Output the [X, Y] coordinate of the center of the cell containing the given text.  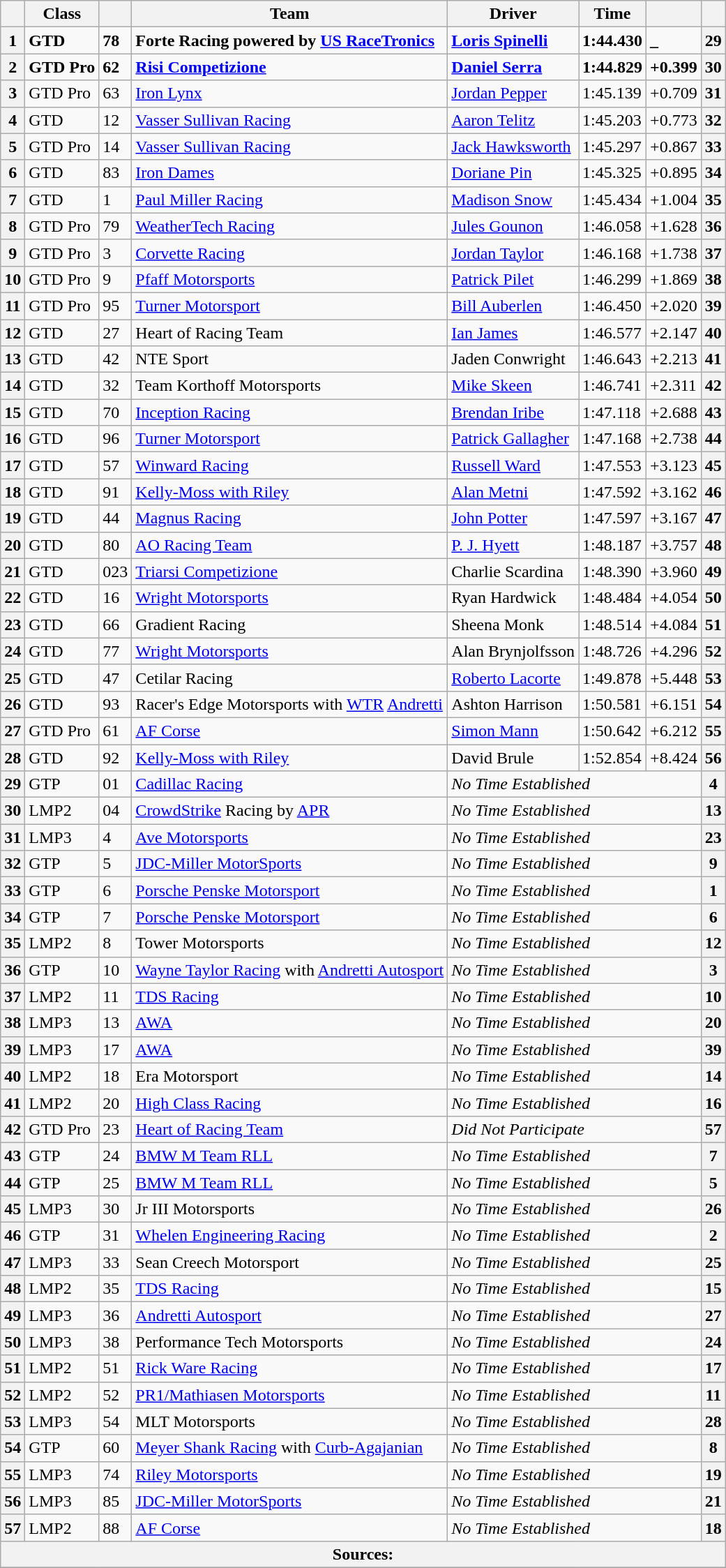
Jaden Conwright [513, 359]
83 [116, 173]
Andretti Autosport [290, 1315]
22 [13, 598]
Alan Brynjolfsson [513, 651]
Triarsi Competizione [290, 572]
Driver [513, 14]
1:46.168 [612, 253]
Mike Skeen [513, 386]
92 [116, 757]
Pfaff Motorsports [290, 279]
93 [116, 704]
Sean Creech Motorsport [290, 1262]
MLT Motorsports [290, 1421]
+4.084 [674, 625]
Corvette Racing [290, 253]
60 [116, 1448]
1:47.553 [612, 465]
1:46.577 [612, 333]
Performance Tech Motorsports [290, 1342]
Cadillac Racing [290, 784]
+0.867 [674, 147]
Sources: [363, 1554]
1:48.484 [612, 598]
74 [116, 1474]
+1.004 [674, 200]
+3.757 [674, 545]
+0.895 [674, 173]
Jules Gounon [513, 226]
1:45.434 [612, 200]
_ [674, 40]
96 [116, 439]
Meyer Shank Racing with Curb-Agajanian [290, 1448]
1:46.643 [612, 359]
Simon Mann [513, 731]
85 [116, 1501]
P. J. Hyett [513, 545]
1:46.299 [612, 279]
Patrick Pilet [513, 279]
1:45.325 [612, 173]
1:48.514 [612, 625]
High Class Racing [290, 1103]
1:44.829 [612, 67]
+0.399 [674, 67]
Bill Auberlen [513, 306]
88 [116, 1528]
Cetilar Racing [290, 678]
Iron Lynx [290, 94]
Jordan Pepper [513, 94]
61 [116, 731]
+3.167 [674, 518]
Team Korthoff Motorsports [290, 386]
+3.162 [674, 492]
+1.628 [674, 226]
AO Racing Team [290, 545]
Class [62, 14]
Forte Racing powered by US RaceTronics [290, 40]
95 [116, 306]
1:47.168 [612, 439]
+4.054 [674, 598]
Russell Ward [513, 465]
+1.738 [674, 253]
91 [116, 492]
Doriane Pin [513, 173]
+2.147 [674, 333]
Ian James [513, 333]
Did Not Participate [575, 1129]
1:47.118 [612, 412]
70 [116, 412]
+2.020 [674, 306]
Wayne Taylor Racing with Andretti Autosport [290, 970]
1:48.726 [612, 651]
Aaron Telitz [513, 120]
David Brule [513, 757]
1:52.854 [612, 757]
Madison Snow [513, 200]
78 [116, 40]
Ave Motorsports [290, 837]
62 [116, 67]
+2.738 [674, 439]
Daniel Serra [513, 67]
+2.688 [674, 412]
+0.709 [674, 94]
Winward Racing [290, 465]
+2.311 [674, 386]
1:45.139 [612, 94]
1:46.058 [612, 226]
1:47.597 [612, 518]
+6.212 [674, 731]
04 [116, 811]
Inception Racing [290, 412]
+6.151 [674, 704]
1:46.741 [612, 386]
Jack Hawksworth [513, 147]
1:49.878 [612, 678]
Loris Spinelli [513, 40]
1:47.592 [612, 492]
+1.869 [674, 279]
79 [116, 226]
CrowdStrike Racing by APR [290, 811]
Whelen Engineering Racing [290, 1236]
Roberto Lacorte [513, 678]
+4.296 [674, 651]
Racer's Edge Motorsports with WTR Andretti [290, 704]
Riley Motorsports [290, 1474]
Patrick Gallagher [513, 439]
+3.960 [674, 572]
1:44.430 [612, 40]
Jordan Taylor [513, 253]
Rick Ware Racing [290, 1368]
John Potter [513, 518]
+2.213 [674, 359]
1:50.642 [612, 731]
66 [116, 625]
Gradient Racing [290, 625]
Paul Miller Racing [290, 200]
1:48.187 [612, 545]
NTE Sport [290, 359]
77 [116, 651]
Sheena Monk [513, 625]
1:50.581 [612, 704]
Risi Competizione [290, 67]
PR1/Mathiasen Motorsports [290, 1395]
Brendan Iribe [513, 412]
+5.448 [674, 678]
Jr III Motorsports [290, 1209]
Iron Dames [290, 173]
Time [612, 14]
Ryan Hardwick [513, 598]
1:48.390 [612, 572]
Charlie Scardina [513, 572]
63 [116, 94]
1:46.450 [612, 306]
023 [116, 572]
Magnus Racing [290, 518]
01 [116, 784]
+8.424 [674, 757]
Alan Metni [513, 492]
1:45.297 [612, 147]
80 [116, 545]
+3.123 [674, 465]
+0.773 [674, 120]
Team [290, 14]
Era Motorsport [290, 1076]
Tower Motorsports [290, 943]
WeatherTech Racing [290, 226]
1:45.203 [612, 120]
Ashton Harrison [513, 704]
